For the text-containing cell, return its midpoint in [x, y] coordinate format. 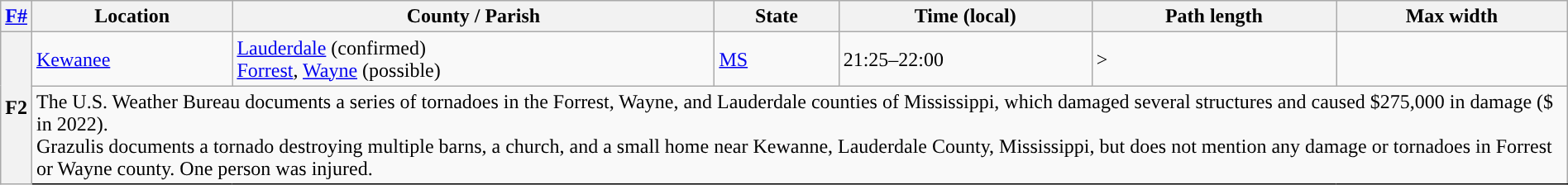
Time (local) [965, 17]
F# [17, 17]
Kewanee [131, 59]
Location [131, 17]
21:25–22:00 [965, 59]
MS [777, 59]
> [1214, 59]
Lauderdale (confirmed)Forrest, Wayne (possible) [473, 59]
Max width [1452, 17]
State [777, 17]
County / Parish [473, 17]
Path length [1214, 17]
F2 [17, 108]
